From the cell containing the given text, extract its center point as [X, Y] coordinate. 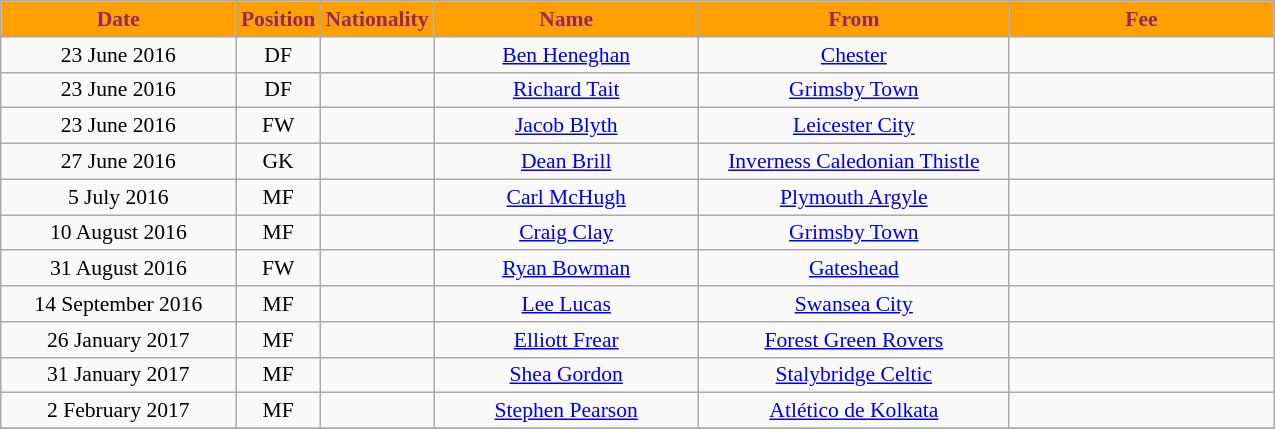
Craig Clay [566, 233]
Richard Tait [566, 90]
Stalybridge Celtic [854, 375]
Jacob Blyth [566, 126]
Shea Gordon [566, 375]
GK [278, 162]
26 January 2017 [118, 340]
14 September 2016 [118, 304]
Position [278, 19]
Fee [1142, 19]
Stephen Pearson [566, 411]
Date [118, 19]
Forest Green Rovers [854, 340]
Ryan Bowman [566, 269]
Gateshead [854, 269]
2 February 2017 [118, 411]
Ben Heneghan [566, 55]
31 January 2017 [118, 375]
Leicester City [854, 126]
Plymouth Argyle [854, 197]
Elliott Frear [566, 340]
Dean Brill [566, 162]
Atlético de Kolkata [854, 411]
31 August 2016 [118, 269]
10 August 2016 [118, 233]
Lee Lucas [566, 304]
Swansea City [854, 304]
Inverness Caledonian Thistle [854, 162]
From [854, 19]
5 July 2016 [118, 197]
27 June 2016 [118, 162]
Name [566, 19]
Carl McHugh [566, 197]
Chester [854, 55]
Nationality [376, 19]
